Determine the [x, y] coordinate at the center of the cell enclosing the given text.  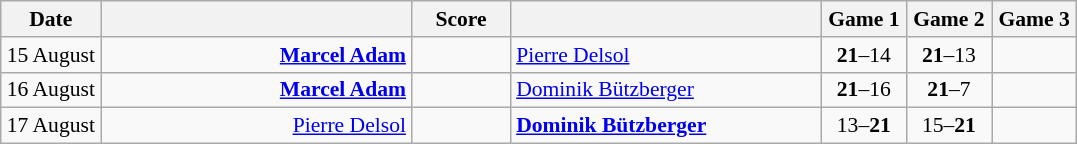
21–7 [948, 90]
Score [461, 19]
13–21 [864, 126]
21–14 [864, 55]
Game 3 [1034, 19]
21–16 [864, 90]
21–13 [948, 55]
Game 1 [864, 19]
17 August [51, 126]
16 August [51, 90]
15 August [51, 55]
15–21 [948, 126]
Date [51, 19]
Game 2 [948, 19]
